Search for the cell housing the specified text and yield its [x, y] center coordinate. 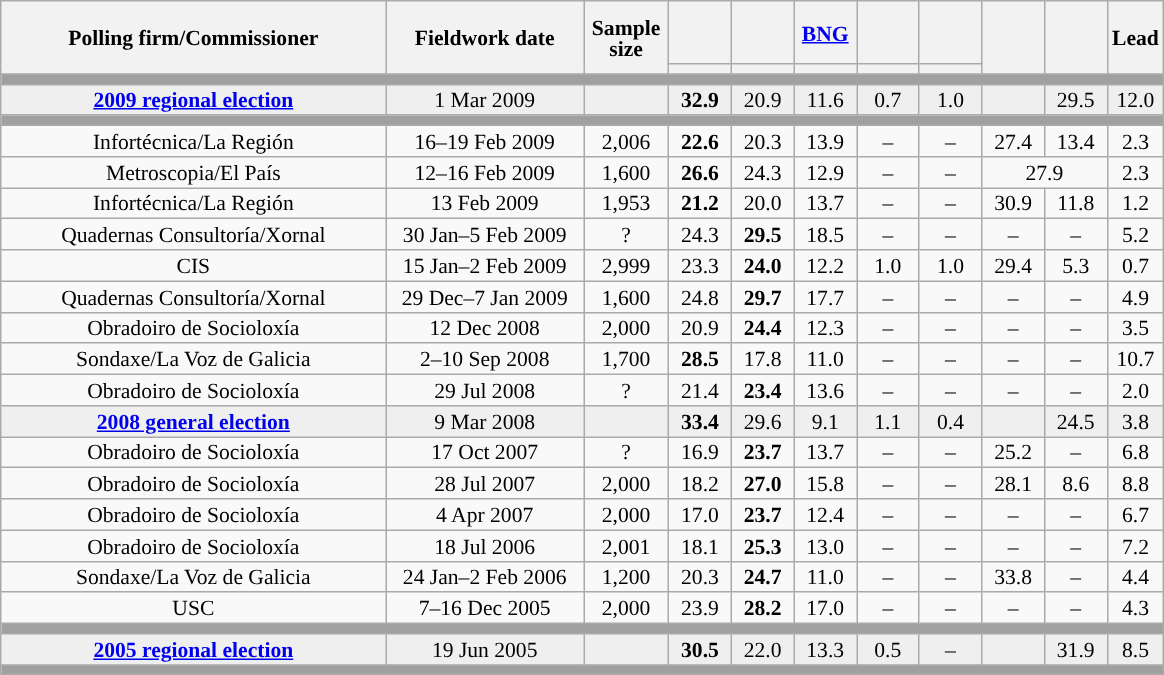
20.0 [762, 204]
8.6 [1076, 484]
21.4 [700, 390]
16.9 [700, 452]
Fieldwork date [485, 38]
2,999 [626, 266]
CIS [194, 266]
11.8 [1076, 204]
7.2 [1136, 546]
BNG [826, 32]
31.9 [1076, 650]
29.7 [762, 296]
13.0 [826, 546]
4 Apr 2007 [485, 514]
12.9 [826, 172]
25.2 [1014, 452]
17.7 [826, 296]
15 Jan–2 Feb 2009 [485, 266]
28.2 [762, 608]
6.8 [1136, 452]
18.2 [700, 484]
1,200 [626, 576]
29 Jul 2008 [485, 390]
12.4 [826, 514]
24.8 [700, 296]
2.0 [1136, 390]
13 Feb 2009 [485, 204]
33.4 [700, 422]
0.5 [888, 650]
3.8 [1136, 422]
6.7 [1136, 514]
27.9 [1044, 172]
1,700 [626, 360]
12.2 [826, 266]
7–16 Dec 2005 [485, 608]
17.8 [762, 360]
1.2 [1136, 204]
13.4 [1076, 142]
3.5 [1136, 328]
27.0 [762, 484]
27.4 [1014, 142]
24 Jan–2 Feb 2006 [485, 576]
11.6 [826, 100]
16–19 Feb 2009 [485, 142]
30.5 [700, 650]
26.6 [700, 172]
24.4 [762, 328]
25.3 [762, 546]
2–10 Sep 2008 [485, 360]
2,006 [626, 142]
1 Mar 2009 [485, 100]
30.9 [1014, 204]
22.6 [700, 142]
13.3 [826, 650]
USC [194, 608]
Sample size [626, 38]
29.6 [762, 422]
18.5 [826, 234]
2005 regional election [194, 650]
9 Mar 2008 [485, 422]
32.9 [700, 100]
18.1 [700, 546]
1,953 [626, 204]
22.0 [762, 650]
28.1 [1014, 484]
23.3 [700, 266]
19 Jun 2005 [485, 650]
2008 general election [194, 422]
Lead [1136, 38]
17 Oct 2007 [485, 452]
13.6 [826, 390]
2009 regional election [194, 100]
13.9 [826, 142]
2,001 [626, 546]
12–16 Feb 2009 [485, 172]
15.8 [826, 484]
12 Dec 2008 [485, 328]
28 Jul 2007 [485, 484]
Polling firm/Commissioner [194, 38]
12.0 [1136, 100]
4.3 [1136, 608]
5.2 [1136, 234]
1.1 [888, 422]
10.7 [1136, 360]
24.0 [762, 266]
30 Jan–5 Feb 2009 [485, 234]
12.3 [826, 328]
Metroscopia/El País [194, 172]
33.8 [1014, 576]
5.3 [1076, 266]
23.4 [762, 390]
28.5 [700, 360]
23.9 [700, 608]
29.4 [1014, 266]
29 Dec–7 Jan 2009 [485, 296]
4.9 [1136, 296]
24.7 [762, 576]
24.5 [1076, 422]
8.8 [1136, 484]
21.2 [700, 204]
9.1 [826, 422]
4.4 [1136, 576]
18 Jul 2006 [485, 546]
0.4 [950, 422]
8.5 [1136, 650]
